Scan for the cell matching the given text and deliver its [X, Y] coordinate at center. 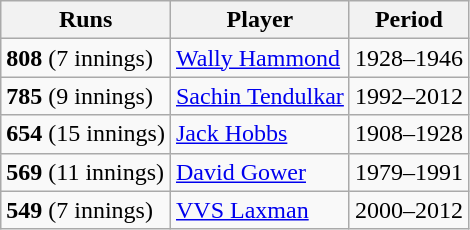
1979–1991 [408, 172]
808 (7 innings) [86, 58]
569 (11 innings) [86, 172]
VVS Laxman [260, 210]
Player [260, 20]
1908–1928 [408, 134]
Sachin Tendulkar [260, 96]
Period [408, 20]
Jack Hobbs [260, 134]
Runs [86, 20]
1992–2012 [408, 96]
785 (9 innings) [86, 96]
2000–2012 [408, 210]
549 (7 innings) [86, 210]
Wally Hammond [260, 58]
1928–1946 [408, 58]
654 (15 innings) [86, 134]
David Gower [260, 172]
